Provide the (x, y) coordinate of the cell's center where the given text is located.  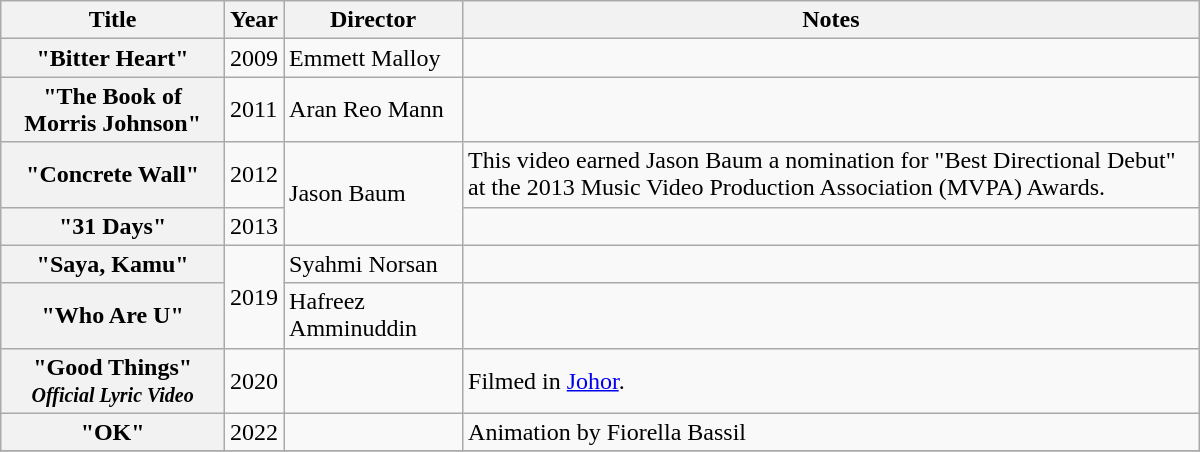
Title (113, 20)
Director (374, 20)
2012 (254, 174)
2013 (254, 226)
Syahmi Norsan (374, 264)
"The Book of Morris Johnson" (113, 110)
"Bitter Heart" (113, 58)
"Saya, Kamu" (113, 264)
2020 (254, 380)
"Concrete Wall" (113, 174)
2009 (254, 58)
Animation by Fiorella Bassil (832, 432)
Year (254, 20)
Hafreez Amminuddin (374, 316)
Emmett Malloy (374, 58)
"OK" (113, 432)
Notes (832, 20)
2011 (254, 110)
Jason Baum (374, 194)
"Who Are U" (113, 316)
2022 (254, 432)
Filmed in Johor. (832, 380)
"Good Things"Official Lyric Video (113, 380)
"31 Days" (113, 226)
Aran Reo Mann (374, 110)
2019 (254, 296)
This video earned Jason Baum a nomination for "Best Directional Debut" at the 2013 Music Video Production Association (MVPA) Awards. (832, 174)
